Return the (x, y) coordinate for the center point of the cell that contains the specified text.  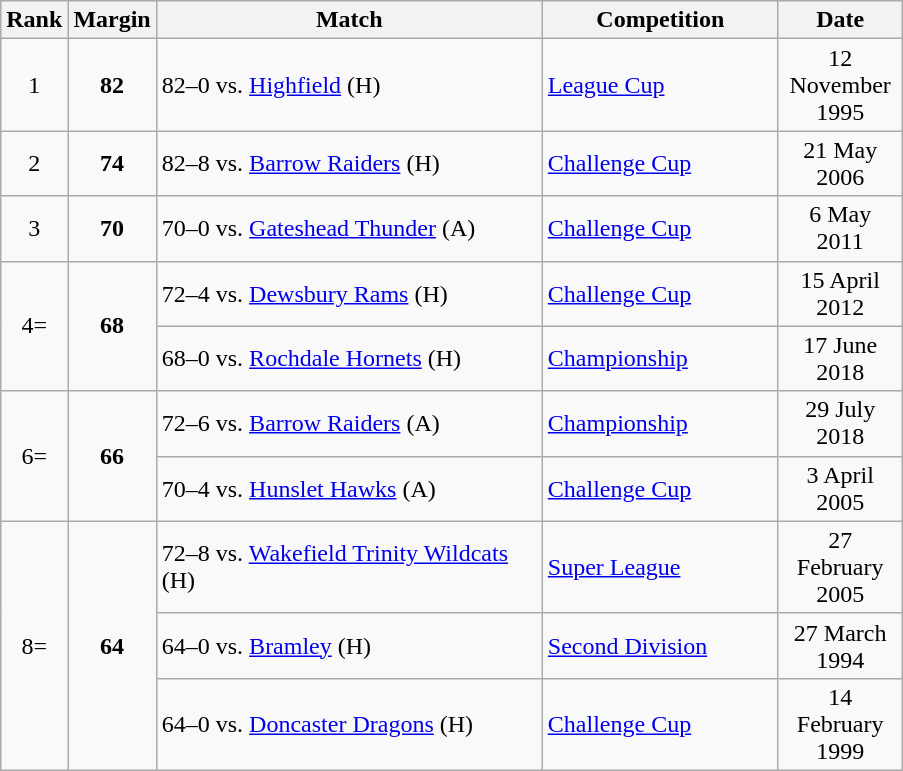
6= (34, 456)
Date (840, 20)
3 (34, 228)
64–0 vs. Bramley (H) (349, 646)
2 (34, 164)
Match (349, 20)
72–6 vs. Barrow Raiders (A) (349, 424)
29 July 2018 (840, 424)
68 (112, 326)
8= (34, 646)
66 (112, 456)
64–0 vs. Doncaster Dragons (H) (349, 724)
64 (112, 646)
17 June 2018 (840, 358)
6 May 2011 (840, 228)
3 April 2005 (840, 488)
1 (34, 85)
Margin (112, 20)
15 April 2012 (840, 294)
27 March 1994 (840, 646)
70–4 vs. Hunslet Hawks (A) (349, 488)
82 (112, 85)
14 February 1999 (840, 724)
4= (34, 326)
70 (112, 228)
Competition (660, 20)
Super League (660, 567)
82–0 vs. Highfield (H) (349, 85)
74 (112, 164)
68–0 vs. Rochdale Hornets (H) (349, 358)
72–8 vs. Wakefield Trinity Wildcats (H) (349, 567)
12 November 1995 (840, 85)
70–0 vs. Gateshead Thunder (A) (349, 228)
72–4 vs. Dewsbury Rams (H) (349, 294)
Rank (34, 20)
21 May 2006 (840, 164)
82–8 vs. Barrow Raiders (H) (349, 164)
Second Division (660, 646)
27 February 2005 (840, 567)
League Cup (660, 85)
